Search for the cell housing the specified text and yield its (x, y) center coordinate. 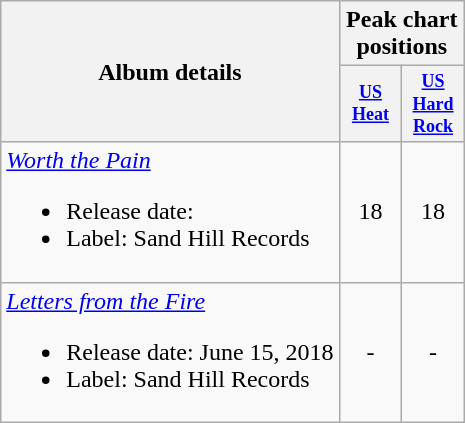
US Heat (370, 104)
Album details (170, 72)
Worth the PainRelease date: Label: Sand Hill Records (170, 212)
US Hard Rock (434, 104)
Peak chart positions (402, 34)
Letters from the FireRelease date: June 15, 2018Label: Sand Hill Records (170, 352)
